Capture the cell that displays the provided text and extract its [x, y] central coordinate. 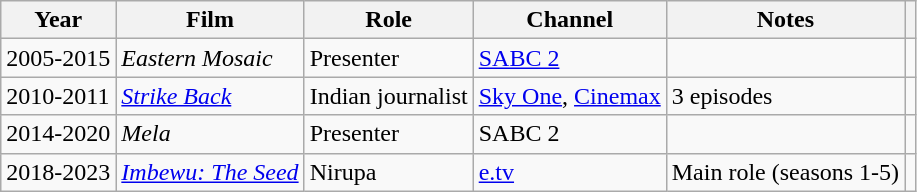
Sky One, Cinemax [570, 96]
Notes [785, 20]
2018-2023 [58, 172]
3 episodes [785, 96]
2005-2015 [58, 58]
Eastern Mosaic [210, 58]
Channel [570, 20]
Film [210, 20]
Nirupa [388, 172]
2014-2020 [58, 134]
Strike Back [210, 96]
2010-2011 [58, 96]
Role [388, 20]
Indian journalist [388, 96]
Main role (seasons 1-5) [785, 172]
Imbewu: The Seed [210, 172]
e.tv [570, 172]
Mela [210, 134]
Year [58, 20]
